Locate the cell with the specified text and output its (x, y) center coordinate. 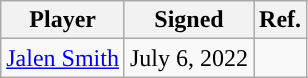
Jalen Smith (63, 58)
Player (63, 20)
Signed (188, 20)
July 6, 2022 (188, 58)
Ref. (280, 20)
